Return the [X, Y] coordinate for the center point of the cell that contains the specified text.  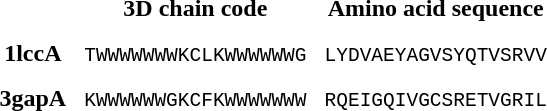
TWWWWWWWKCLKWWWWWWG [196, 53]
